Locate the cell with the specified text and output its (X, Y) center coordinate. 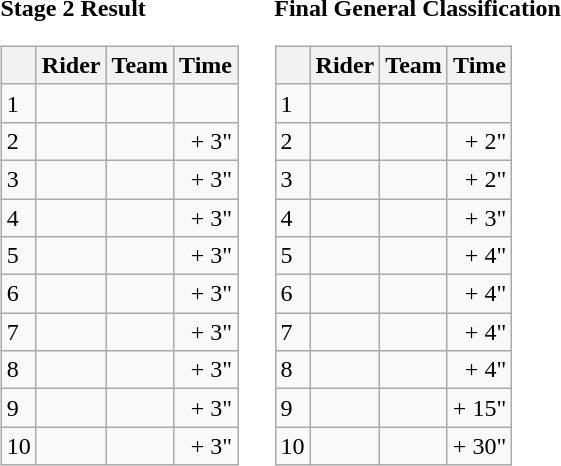
+ 15" (479, 408)
+ 30" (479, 446)
